Provide the [x, y] coordinate of the cell's center where the given text is located.  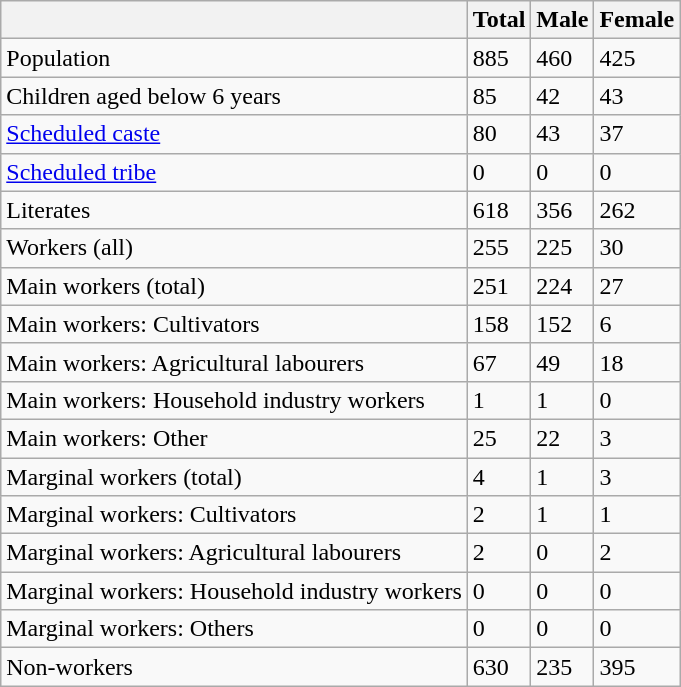
Non-workers [234, 667]
30 [637, 248]
Total [499, 20]
Marginal workers: Cultivators [234, 515]
460 [562, 58]
25 [499, 438]
Main workers: Household industry workers [234, 400]
Scheduled tribe [234, 172]
Literates [234, 210]
158 [499, 324]
Marginal workers: Household industry workers [234, 591]
42 [562, 96]
255 [499, 248]
37 [637, 134]
Main workers: Other [234, 438]
80 [499, 134]
425 [637, 58]
Main workers: Cultivators [234, 324]
22 [562, 438]
Marginal workers: Agricultural labourers [234, 553]
Workers (all) [234, 248]
Main workers (total) [234, 286]
Children aged below 6 years [234, 96]
Scheduled caste [234, 134]
49 [562, 362]
224 [562, 286]
356 [562, 210]
630 [499, 667]
Marginal workers: Others [234, 629]
4 [499, 477]
225 [562, 248]
6 [637, 324]
27 [637, 286]
85 [499, 96]
Main workers: Agricultural labourers [234, 362]
152 [562, 324]
Marginal workers (total) [234, 477]
18 [637, 362]
251 [499, 286]
395 [637, 667]
262 [637, 210]
Population [234, 58]
885 [499, 58]
Male [562, 20]
235 [562, 667]
Female [637, 20]
618 [499, 210]
67 [499, 362]
